Find where the given text appears and provide that cell's center as (X, Y) coordinate. 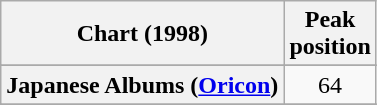
Chart (1998) (142, 34)
Japanese Albums (Oricon) (142, 85)
64 (330, 85)
Peakposition (330, 34)
